Capture the cell that displays the provided text and extract its [x, y] central coordinate. 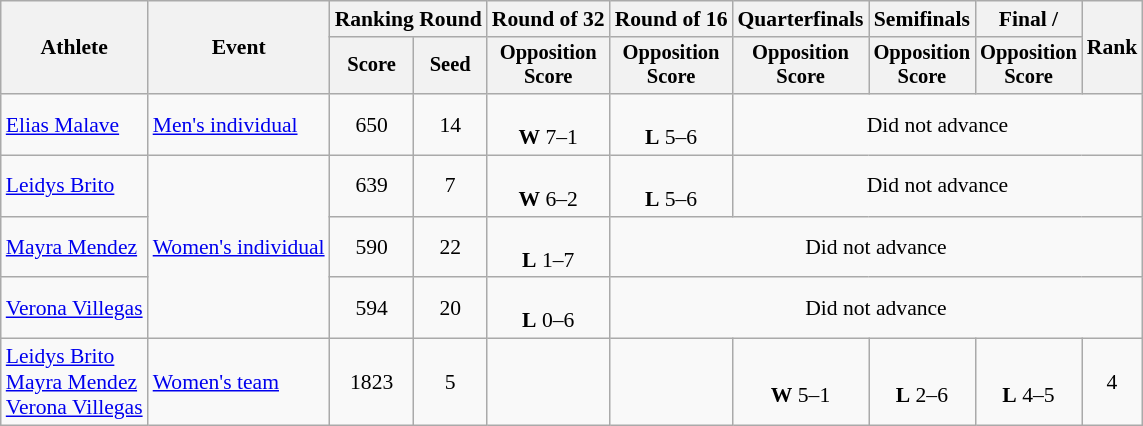
L 4–5 [1028, 382]
Score [372, 66]
W 6–2 [548, 186]
Women's team [239, 382]
Leidys Brito [74, 186]
639 [372, 186]
Verona Villegas [74, 308]
W 7–1 [548, 124]
Ranking Round [408, 19]
650 [372, 124]
4 [1112, 382]
Leidys BritoMayra MendezVerona Villegas [74, 382]
Semifinals [922, 19]
22 [450, 248]
Seed [450, 66]
Mayra Mendez [74, 248]
14 [450, 124]
Round of 32 [548, 19]
L 1–7 [548, 248]
20 [450, 308]
Athlete [74, 48]
1823 [372, 382]
L 2–6 [922, 382]
Elias Malave [74, 124]
Men's individual [239, 124]
5 [450, 382]
Round of 16 [672, 19]
Rank [1112, 48]
Women's individual [239, 248]
590 [372, 248]
Event [239, 48]
Final / [1028, 19]
L 0–6 [548, 308]
7 [450, 186]
W 5–1 [801, 382]
Quarterfinals [801, 19]
594 [372, 308]
